Return [X, Y] of the center of cell containing provided text 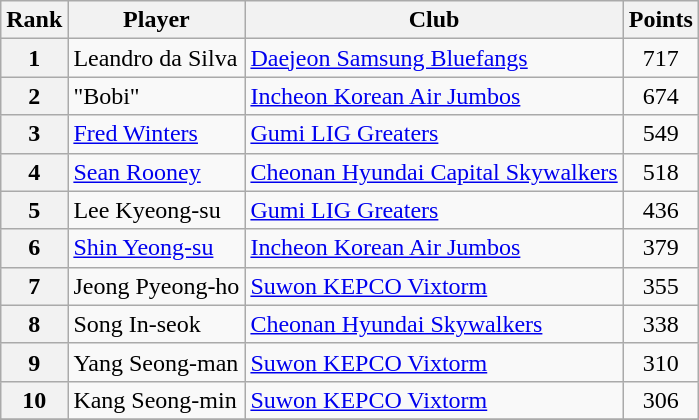
8 [34, 324]
518 [660, 172]
379 [660, 248]
Shin Yeong-su [156, 248]
549 [660, 134]
Daejeon Samsung Bluefangs [434, 58]
306 [660, 400]
2 [34, 96]
Cheonan Hyundai Capital Skywalkers [434, 172]
10 [34, 400]
Song In-seok [156, 324]
Lee Kyeong-su [156, 210]
7 [34, 286]
Cheonan Hyundai Skywalkers [434, 324]
310 [660, 362]
Jeong Pyeong-ho [156, 286]
Club [434, 20]
Yang Seong-man [156, 362]
Points [660, 20]
338 [660, 324]
4 [34, 172]
Sean Rooney [156, 172]
Rank [34, 20]
436 [660, 210]
1 [34, 58]
Fred Winters [156, 134]
9 [34, 362]
6 [34, 248]
5 [34, 210]
717 [660, 58]
674 [660, 96]
3 [34, 134]
"Bobi" [156, 96]
355 [660, 286]
Kang Seong-min [156, 400]
Leandro da Silva [156, 58]
Player [156, 20]
